Pinpoint the cell where the given text exists, returning its (X, Y) midpoint coordinate. 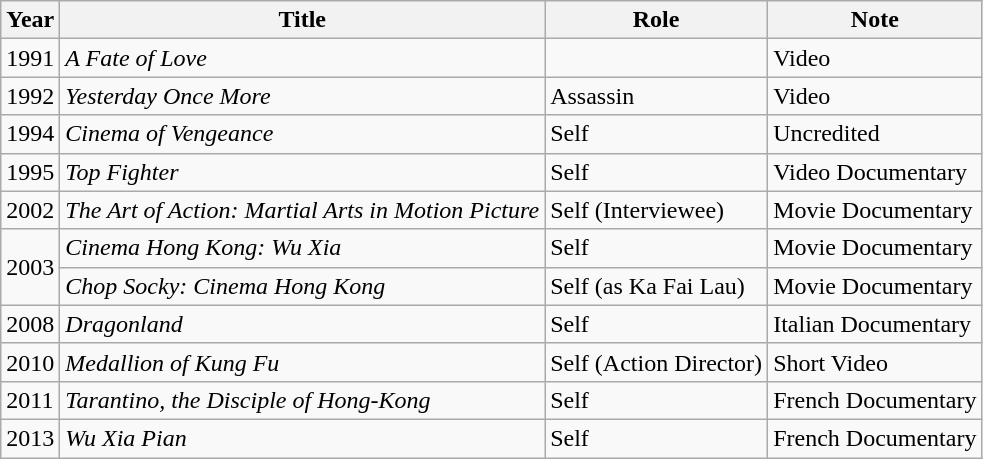
The Art of Action: Martial Arts in Motion Picture (302, 210)
Tarantino, the Disciple of Hong-Kong (302, 400)
Cinema of Vengeance (302, 134)
Dragonland (302, 324)
Assassin (656, 96)
1995 (30, 172)
Year (30, 20)
Role (656, 20)
2010 (30, 362)
Uncredited (875, 134)
Top Fighter (302, 172)
Short Video (875, 362)
Chop Socky: Cinema Hong Kong (302, 286)
Video Documentary (875, 172)
Title (302, 20)
Wu Xia Pian (302, 438)
1992 (30, 96)
Yesterday Once More (302, 96)
Self (as Ka Fai Lau) (656, 286)
2011 (30, 400)
Note (875, 20)
1994 (30, 134)
A Fate of Love (302, 58)
2008 (30, 324)
Medallion of Kung Fu (302, 362)
Self (Interviewee) (656, 210)
Cinema Hong Kong: Wu Xia (302, 248)
1991 (30, 58)
2002 (30, 210)
2003 (30, 267)
2013 (30, 438)
Italian Documentary (875, 324)
Self (Action Director) (656, 362)
